Scan for the cell matching the given text and deliver its [x, y] coordinate at center. 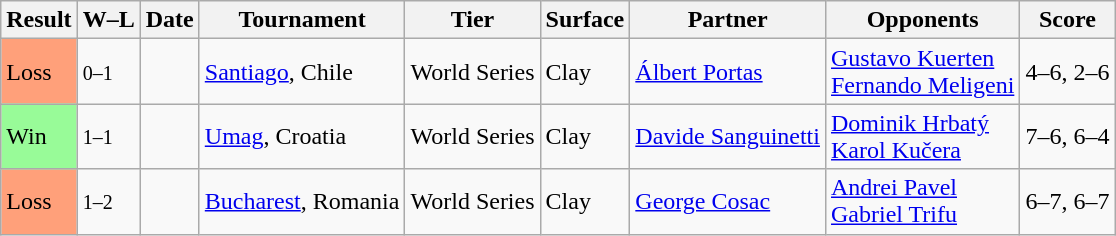
0–1 [108, 72]
Tournament [302, 20]
Andrei Pavel Gabriel Trifu [922, 202]
Partner [728, 20]
Date [170, 20]
Álbert Portas [728, 72]
1–1 [108, 136]
7–6, 6–4 [1068, 136]
Result [39, 20]
W–L [108, 20]
Gustavo Kuerten Fernando Meligeni [922, 72]
Dominik Hrbatý Karol Kučera [922, 136]
Davide Sanguinetti [728, 136]
Santiago, Chile [302, 72]
Umag, Croatia [302, 136]
Surface [585, 20]
4–6, 2–6 [1068, 72]
Win [39, 136]
George Cosac [728, 202]
Score [1068, 20]
Opponents [922, 20]
Tier [472, 20]
1–2 [108, 202]
Bucharest, Romania [302, 202]
6–7, 6–7 [1068, 202]
